Capture the cell that displays the provided text and extract its (x, y) central coordinate. 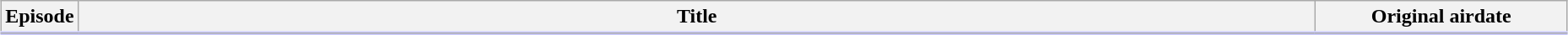
Original airdate (1441, 17)
Episode (40, 17)
Title (697, 17)
